Determine the (x, y) coordinate at the center of the cell enclosing the given text.  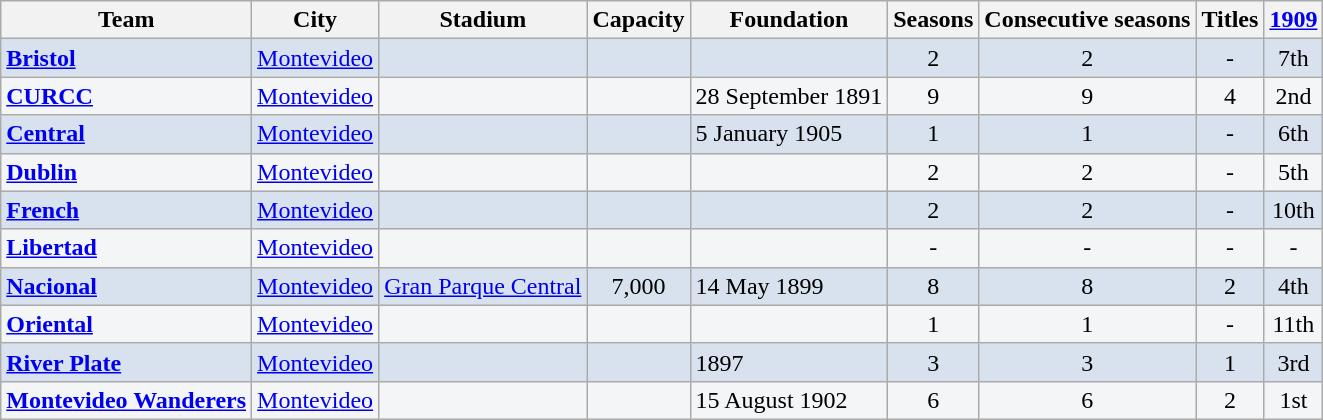
11th (1294, 324)
Nacional (126, 286)
Titles (1230, 20)
Consecutive seasons (1088, 20)
6th (1294, 134)
7,000 (638, 286)
28 September 1891 (789, 96)
10th (1294, 210)
Central (126, 134)
Gran Parque Central (483, 286)
River Plate (126, 362)
Bristol (126, 58)
French (126, 210)
Montevideo Wanderers (126, 400)
7th (1294, 58)
City (316, 20)
1897 (789, 362)
1st (1294, 400)
3rd (1294, 362)
Seasons (934, 20)
2nd (1294, 96)
4 (1230, 96)
14 May 1899 (789, 286)
5th (1294, 172)
Foundation (789, 20)
Stadium (483, 20)
Dublin (126, 172)
5 January 1905 (789, 134)
1909 (1294, 20)
CURCC (126, 96)
Capacity (638, 20)
Oriental (126, 324)
15 August 1902 (789, 400)
Team (126, 20)
Libertad (126, 248)
4th (1294, 286)
